Detect which cell encompasses the target text, then output its (x, y) center coordinate. 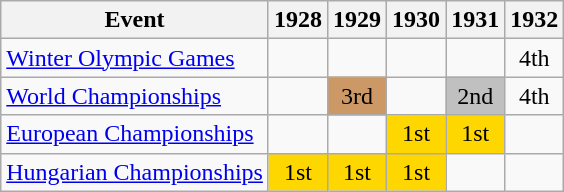
3rd (358, 96)
Event (135, 20)
European Championships (135, 134)
1931 (476, 20)
World Championships (135, 96)
Hungarian Championships (135, 172)
1928 (298, 20)
1932 (534, 20)
Winter Olympic Games (135, 58)
1929 (358, 20)
1930 (416, 20)
2nd (476, 96)
